Pinpoint the cell where the given text exists, returning its (x, y) midpoint coordinate. 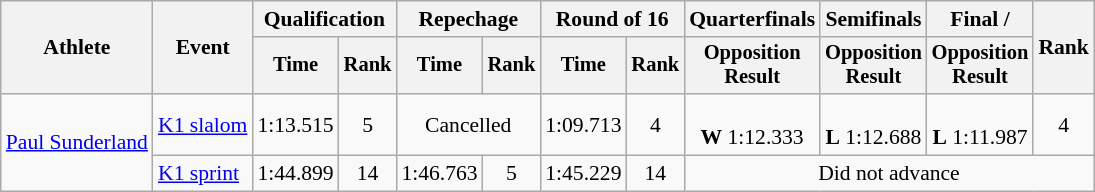
K1 sprint (202, 174)
1:46.763 (439, 174)
Repechage (468, 19)
Final / (980, 19)
K1 slalom (202, 124)
Qualification (324, 19)
L 1:12.688 (874, 124)
1:45.229 (583, 174)
Semifinals (874, 19)
1:09.713 (583, 124)
1:44.899 (295, 174)
1:13.515 (295, 124)
Did not advance (889, 174)
Cancelled (468, 124)
Athlete (77, 48)
Quarterfinals (752, 19)
Round of 16 (612, 19)
W 1:12.333 (752, 124)
L 1:11.987 (980, 124)
Event (202, 48)
Paul Sunderland (77, 142)
